Determine the (X, Y) coordinate at the center of the cell enclosing the given text.  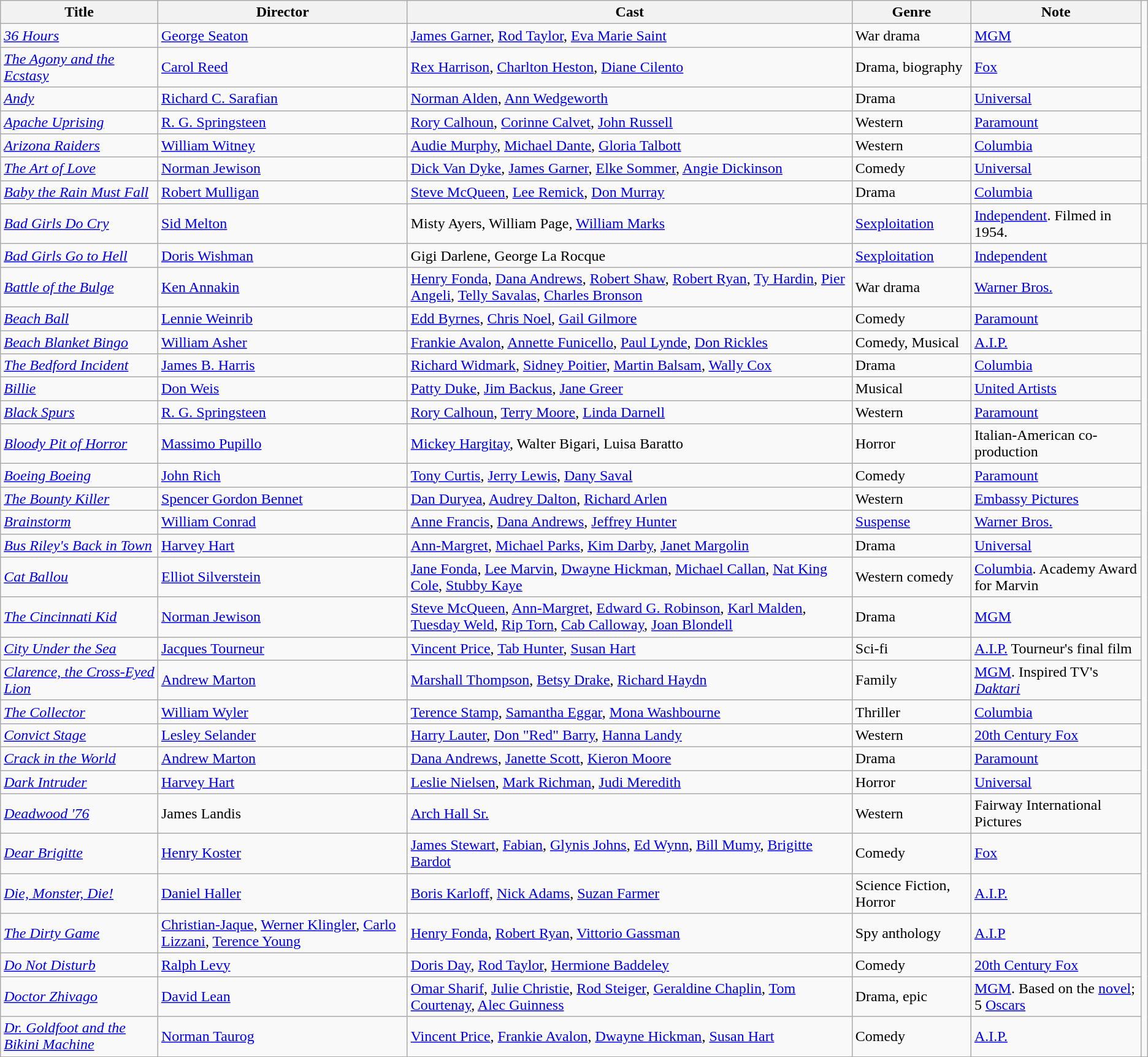
The Cincinnati Kid (80, 617)
United Artists (1056, 389)
Anne Francis, Dana Andrews, Jeffrey Hunter (629, 522)
Frankie Avalon, Annette Funicello, Paul Lynde, Don Rickles (629, 342)
Boeing Boeing (80, 475)
Carol Reed (282, 67)
Crack in the World (80, 758)
Ralph Levy (282, 965)
Rex Harrison, Charlton Heston, Diane Cilento (629, 67)
A.I.P. Tourneur's final film (1056, 648)
David Lean (282, 996)
Drama, biography (911, 67)
Baby the Rain Must Fall (80, 192)
The Bounty Killer (80, 499)
Black Spurs (80, 412)
Norman Taurog (282, 1037)
Gigi Darlene, George La Rocque (629, 255)
Richard C. Sarafian (282, 99)
Misty Ayers, William Page, William Marks (629, 223)
Rory Calhoun, Terry Moore, Linda Darnell (629, 412)
Patty Duke, Jim Backus, Jane Greer (629, 389)
Terence Stamp, Samantha Eggar, Mona Washbourne (629, 712)
Bloody Pit of Horror (80, 444)
The Dirty Game (80, 934)
Battle of the Bulge (80, 287)
The Collector (80, 712)
The Art of Love (80, 169)
Doris Wishman (282, 255)
Clarence, the Cross-Eyed Lion (80, 680)
Doris Day, Rod Taylor, Hermione Baddeley (629, 965)
Drama, epic (911, 996)
Comedy, Musical (911, 342)
MGM. Based on the novel; 5 Oscars (1056, 996)
Lesley Selander (282, 735)
Christian-Jaque, Werner Klingler, Carlo Lizzani, Terence Young (282, 934)
William Asher (282, 342)
Daniel Haller (282, 893)
Leslie Nielsen, Mark Richman, Judi Meredith (629, 782)
Harry Lauter, Don "Red" Barry, Hanna Landy (629, 735)
Arch Hall Sr. (629, 813)
Cat Ballou (80, 577)
The Bedford Incident (80, 366)
Steve McQueen, Ann-Margret, Edward G. Robinson, Karl Malden, Tuesday Weld, Rip Torn, Cab Calloway, Joan Blondell (629, 617)
Vincent Price, Frankie Avalon, Dwayne Hickman, Susan Hart (629, 1037)
Norman Alden, Ann Wedgeworth (629, 99)
Dan Duryea, Audrey Dalton, Richard Arlen (629, 499)
Apache Uprising (80, 122)
Western comedy (911, 577)
Italian-American co-production (1056, 444)
Dear Brigitte (80, 854)
Ann-Margret, Michael Parks, Kim Darby, Janet Margolin (629, 545)
Marshall Thompson, Betsy Drake, Richard Haydn (629, 680)
Beach Ball (80, 318)
Andy (80, 99)
Dr. Goldfoot and the Bikini Machine (80, 1037)
Spy anthology (911, 934)
James B. Harris (282, 366)
36 Hours (80, 36)
Edd Byrnes, Chris Noel, Gail Gilmore (629, 318)
Arizona Raiders (80, 145)
William Witney (282, 145)
Henry Fonda, Dana Andrews, Robert Shaw, Robert Ryan, Ty Hardin, Pier Angeli, Telly Savalas, Charles Bronson (629, 287)
Cast (629, 12)
Musical (911, 389)
Dark Intruder (80, 782)
Mickey Hargitay, Walter Bigari, Luisa Baratto (629, 444)
Spencer Gordon Bennet (282, 499)
Audie Murphy, Michael Dante, Gloria Talbott (629, 145)
Vincent Price, Tab Hunter, Susan Hart (629, 648)
Family (911, 680)
The Agony and the Ecstasy (80, 67)
Ken Annakin (282, 287)
Sci-fi (911, 648)
Jane Fonda, Lee Marvin, Dwayne Hickman, Michael Callan, Nat King Cole, Stubby Kaye (629, 577)
Fairway International Pictures (1056, 813)
Genre (911, 12)
Beach Blanket Bingo (80, 342)
Deadwood '76 (80, 813)
James Stewart, Fabian, Glynis Johns, Ed Wynn, Bill Mumy, Brigitte Bardot (629, 854)
Robert Mulligan (282, 192)
Doctor Zhivago (80, 996)
Henry Fonda, Robert Ryan, Vittorio Gassman (629, 934)
Dana Andrews, Janette Scott, Kieron Moore (629, 758)
Richard Widmark, Sidney Poitier, Martin Balsam, Wally Cox (629, 366)
Bad Girls Go to Hell (80, 255)
MGM. Inspired TV's Daktari (1056, 680)
Steve McQueen, Lee Remick, Don Murray (629, 192)
Henry Koster (282, 854)
Elliot Silverstein (282, 577)
Massimo Pupillo (282, 444)
A.I.P (1056, 934)
James Garner, Rod Taylor, Eva Marie Saint (629, 36)
Bad Girls Do Cry (80, 223)
Omar Sharif, Julie Christie, Rod Steiger, Geraldine Chaplin, Tom Courtenay, Alec Guinness (629, 996)
Rory Calhoun, Corinne Calvet, John Russell (629, 122)
Columbia. Academy Award for Marvin (1056, 577)
Do Not Disturb (80, 965)
Jacques Tourneur (282, 648)
Bus Riley's Back in Town (80, 545)
Suspense (911, 522)
Billie (80, 389)
Science Fiction, Horror (911, 893)
Don Weis (282, 389)
Boris Karloff, Nick Adams, Suzan Farmer (629, 893)
Note (1056, 12)
Sid Melton (282, 223)
Independent. Filmed in 1954. (1056, 223)
Die, Monster, Die! (80, 893)
John Rich (282, 475)
City Under the Sea (80, 648)
William Wyler (282, 712)
Director (282, 12)
Convict Stage (80, 735)
George Seaton (282, 36)
Title (80, 12)
William Conrad (282, 522)
Independent (1056, 255)
Tony Curtis, Jerry Lewis, Dany Saval (629, 475)
Brainstorm (80, 522)
Dick Van Dyke, James Garner, Elke Sommer, Angie Dickinson (629, 169)
James Landis (282, 813)
Lennie Weinrib (282, 318)
Thriller (911, 712)
Embassy Pictures (1056, 499)
